Locate the cell with the specified text and output its (X, Y) center coordinate. 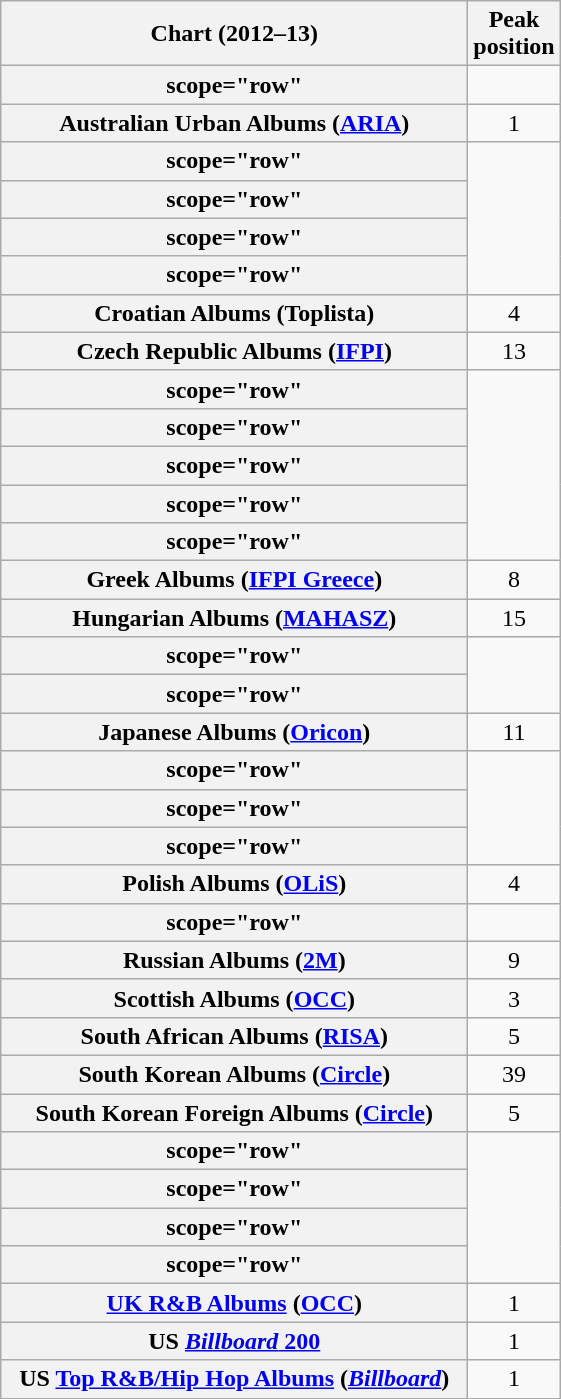
8 (514, 580)
US Top R&B/Hip Hop Albums (Billboard) (234, 1379)
Peakposition (514, 34)
Polish Albums (OLiS) (234, 884)
Russian Albums (2M) (234, 960)
9 (514, 960)
Scottish Albums (OCC) (234, 998)
Hungarian Albums (MAHASZ) (234, 618)
13 (514, 351)
Czech Republic Albums (IFPI) (234, 351)
39 (514, 1074)
UK R&B Albums (OCC) (234, 1303)
11 (514, 732)
15 (514, 618)
Australian Urban Albums (ARIA) (234, 123)
South Korean Foreign Albums (Circle) (234, 1113)
US Billboard 200 (234, 1341)
Croatian Albums (Toplista) (234, 313)
South Korean Albums (Circle) (234, 1074)
Chart (2012–13) (234, 34)
3 (514, 998)
South African Albums (RISA) (234, 1036)
Greek Albums (IFPI Greece) (234, 580)
Japanese Albums (Oricon) (234, 732)
